Extract the [X, Y] coordinate from the center of the cell holding the provided text.  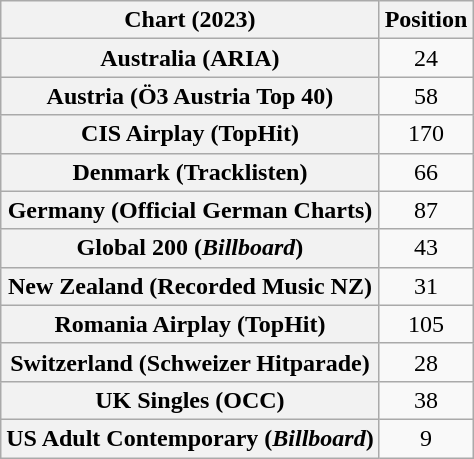
9 [426, 438]
58 [426, 96]
Global 200 (Billboard) [190, 248]
CIS Airplay (TopHit) [190, 134]
Position [426, 20]
43 [426, 248]
Switzerland (Schweizer Hitparade) [190, 362]
170 [426, 134]
87 [426, 210]
24 [426, 58]
66 [426, 172]
31 [426, 286]
Australia (ARIA) [190, 58]
UK Singles (OCC) [190, 400]
Denmark (Tracklisten) [190, 172]
Germany (Official German Charts) [190, 210]
New Zealand (Recorded Music NZ) [190, 286]
Austria (Ö3 Austria Top 40) [190, 96]
105 [426, 324]
Romania Airplay (TopHit) [190, 324]
US Adult Contemporary (Billboard) [190, 438]
38 [426, 400]
28 [426, 362]
Chart (2023) [190, 20]
